Search for the cell housing the specified text and yield its [x, y] center coordinate. 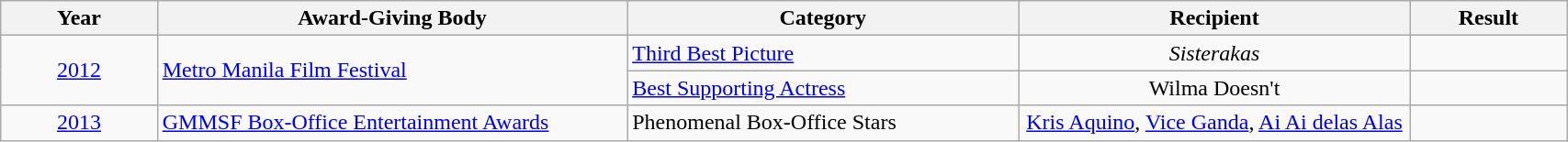
Result [1488, 18]
Category [823, 18]
Phenomenal Box-Office Stars [823, 123]
2013 [79, 123]
Kris Aquino, Vice Ganda, Ai Ai delas Alas [1214, 123]
Award-Giving Body [391, 18]
Sisterakas [1214, 53]
2012 [79, 71]
Third Best Picture [823, 53]
Recipient [1214, 18]
Metro Manila Film Festival [391, 71]
Best Supporting Actress [823, 88]
Wilma Doesn't [1214, 88]
GMMSF Box-Office Entertainment Awards [391, 123]
Year [79, 18]
